From the cell containing the given text, extract its center point as [X, Y] coordinate. 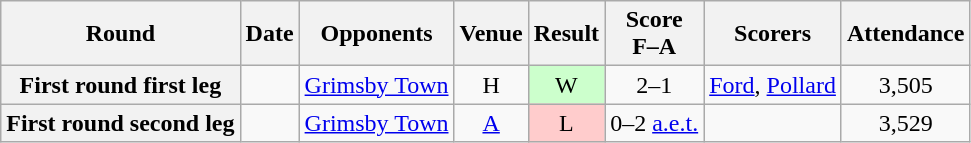
Date [270, 34]
Venue [491, 34]
3,505 [905, 85]
0–2 a.e.t. [654, 123]
Attendance [905, 34]
Round [120, 34]
Result [566, 34]
First round second leg [120, 123]
2–1 [654, 85]
Ford, Pollard [773, 85]
A [491, 123]
Opponents [376, 34]
ScoreF–A [654, 34]
L [566, 123]
3,529 [905, 123]
W [566, 85]
H [491, 85]
First round first leg [120, 85]
Scorers [773, 34]
